Search for the cell housing the specified text and yield its (x, y) center coordinate. 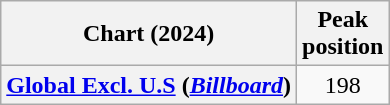
Chart (2024) (149, 34)
198 (343, 85)
Peakposition (343, 34)
Global Excl. U.S (Billboard) (149, 85)
